Find where the given text appears and provide that cell's center as [X, Y] coordinate. 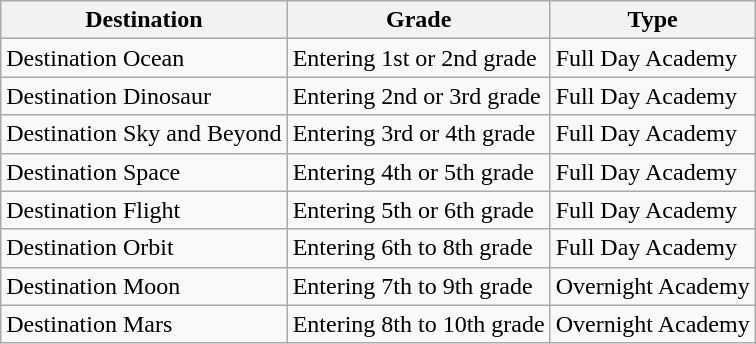
Destination Moon [144, 286]
Type [652, 20]
Entering 7th to 9th grade [418, 286]
Destination Sky and Beyond [144, 134]
Entering 3rd or 4th grade [418, 134]
Entering 6th to 8th grade [418, 248]
Destination Space [144, 172]
Entering 8th to 10th grade [418, 324]
Destination Mars [144, 324]
Entering 4th or 5th grade [418, 172]
Destination [144, 20]
Grade [418, 20]
Destination Dinosaur [144, 96]
Destination Flight [144, 210]
Entering 5th or 6th grade [418, 210]
Entering 2nd or 3rd grade [418, 96]
Destination Orbit [144, 248]
Entering 1st or 2nd grade [418, 58]
Destination Ocean [144, 58]
